Locate the cell with the specified text and output its (x, y) center coordinate. 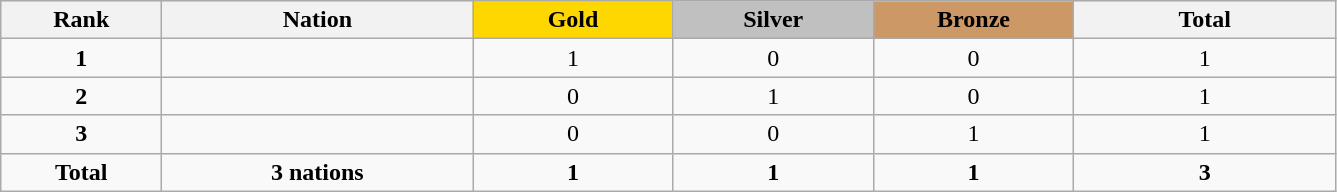
Gold (573, 20)
Rank (82, 20)
Silver (773, 20)
2 (82, 96)
Nation (318, 20)
3 nations (318, 172)
Bronze (973, 20)
